Provide the [X, Y] coordinate of the cell's center where the given text is located.  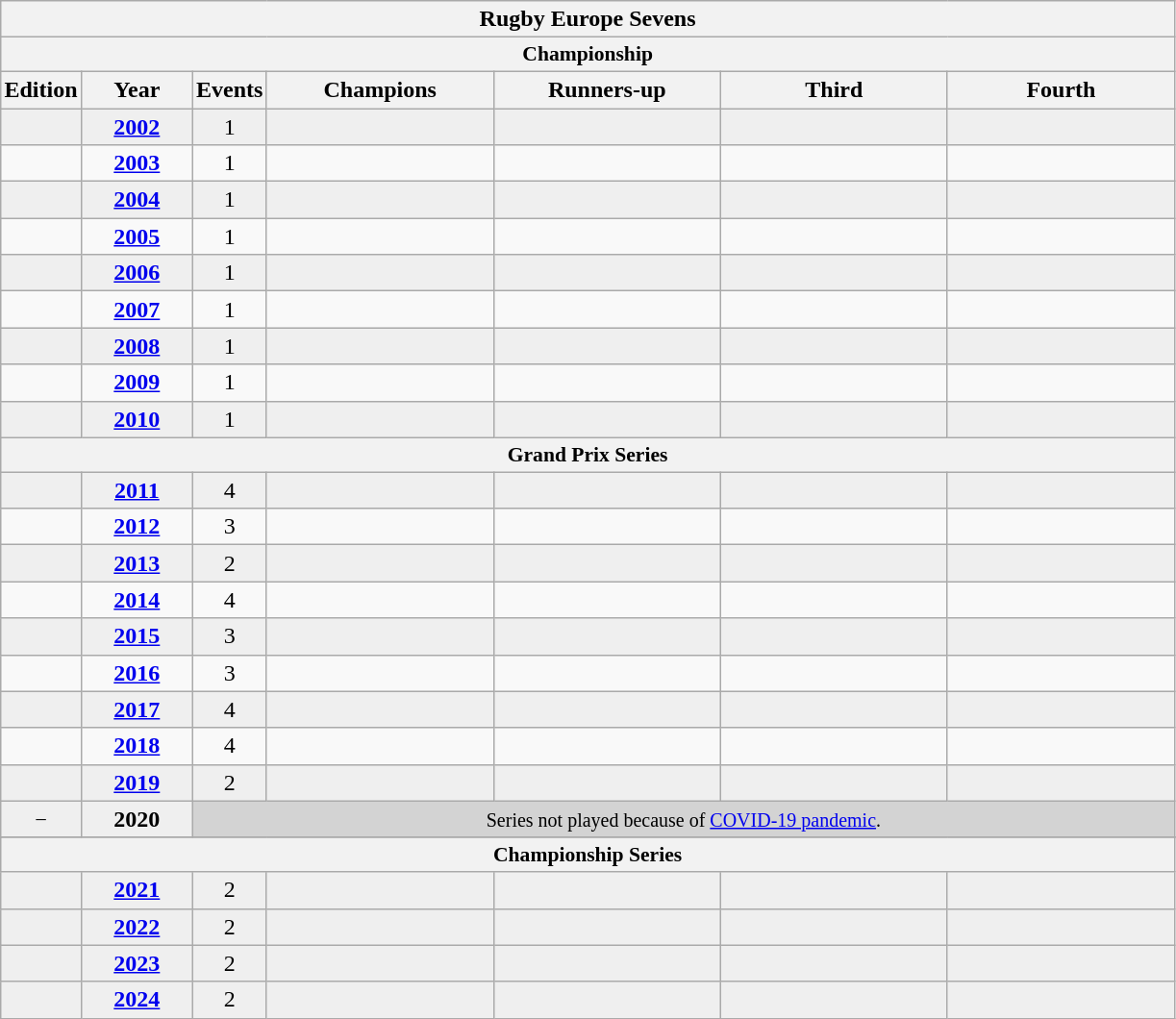
Year [137, 89]
2017 [137, 709]
2024 [137, 1000]
2016 [137, 673]
Rugby Europe Sevens [588, 19]
Champions [380, 89]
Edition [41, 89]
2022 [137, 927]
Championship [588, 55]
2011 [137, 490]
2019 [137, 783]
– [41, 819]
2004 [137, 200]
2010 [137, 419]
Runners-up [607, 89]
2005 [137, 236]
2002 [137, 126]
2018 [137, 746]
2006 [137, 273]
2014 [137, 600]
2009 [137, 383]
2021 [137, 890]
Championship Series [588, 855]
2020 [137, 819]
2012 [137, 527]
2007 [137, 310]
Events [229, 89]
Fourth [1061, 89]
2015 [137, 636]
Series not played because of COVID-19 pandemic. [683, 819]
2023 [137, 963]
Third [834, 89]
Grand Prix Series [588, 455]
2013 [137, 563]
2003 [137, 163]
2008 [137, 346]
